Identify which cell holds the provided text, then report its (X, Y) central coordinate. 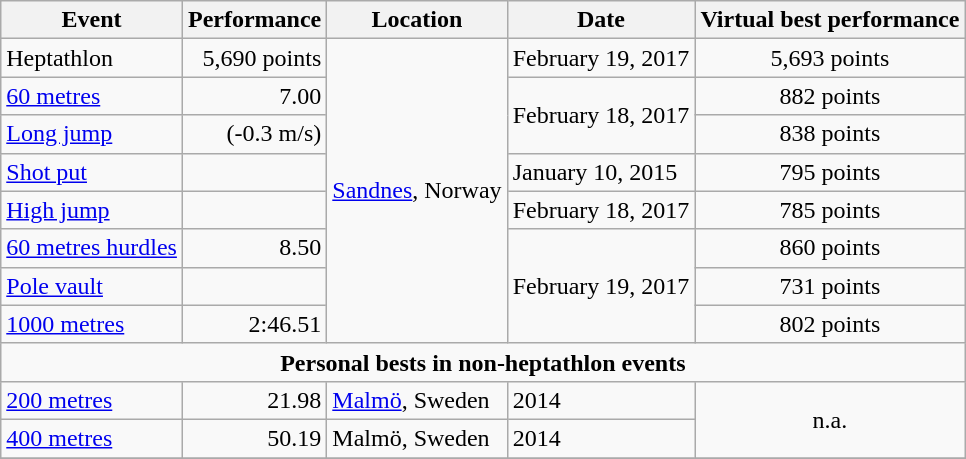
795 points (830, 172)
60 metres (92, 96)
(-0.3 m/s) (254, 134)
January 10, 2015 (601, 172)
21.98 (254, 400)
Shot put (92, 172)
Location (417, 20)
2:46.51 (254, 324)
5,693 points (830, 58)
1000 metres (92, 324)
860 points (830, 248)
Sandnes, Norway (417, 191)
785 points (830, 210)
7.00 (254, 96)
5,690 points (254, 58)
400 metres (92, 438)
838 points (830, 134)
Pole vault (92, 286)
60 metres hurdles (92, 248)
802 points (830, 324)
Performance (254, 20)
200 metres (92, 400)
High jump (92, 210)
n.a. (830, 419)
Virtual best performance (830, 20)
Long jump (92, 134)
50.19 (254, 438)
Event (92, 20)
8.50 (254, 248)
882 points (830, 96)
Personal bests in non-heptathlon events (483, 362)
Date (601, 20)
Heptathlon (92, 58)
731 points (830, 286)
